Return [x, y] of the center of cell containing provided text 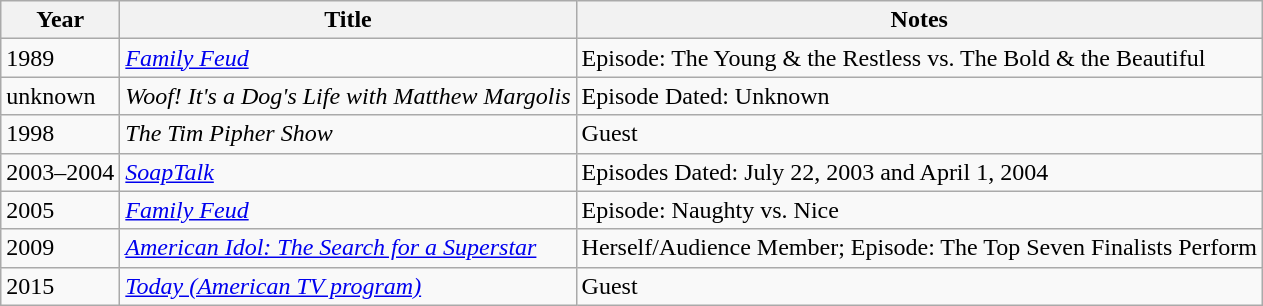
Notes [919, 20]
Today (American TV program) [348, 286]
2005 [60, 210]
Episode: The Young & the Restless vs. The Bold & the Beautiful [919, 58]
Episode Dated: Unknown [919, 96]
Herself/Audience Member; Episode: The Top Seven Finalists Perform [919, 248]
2009 [60, 248]
Episode: Naughty vs. Nice [919, 210]
2003–2004 [60, 172]
1998 [60, 134]
Title [348, 20]
Year [60, 20]
Episodes Dated: July 22, 2003 and April 1, 2004 [919, 172]
2015 [60, 286]
The Tim Pipher Show [348, 134]
SoapTalk [348, 172]
Woof! It's a Dog's Life with Matthew Margolis [348, 96]
American Idol: The Search for a Superstar [348, 248]
unknown [60, 96]
1989 [60, 58]
